Scan for the cell matching the given text and deliver its [x, y] coordinate at center. 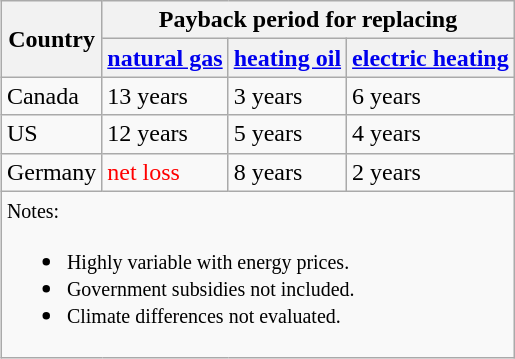
natural gas [165, 58]
Payback period for replacing [308, 20]
net loss [165, 172]
Notes:Highly variable with energy prices.Government subsidies not included.Climate differences not evaluated. [258, 274]
2 years [431, 172]
heating oil [287, 58]
8 years [287, 172]
12 years [165, 134]
electric heating [431, 58]
4 years [431, 134]
US [51, 134]
3 years [287, 96]
Country [51, 39]
13 years [165, 96]
5 years [287, 134]
Canada [51, 96]
Germany [51, 172]
6 years [431, 96]
